Search for the cell housing the specified text and yield its (x, y) center coordinate. 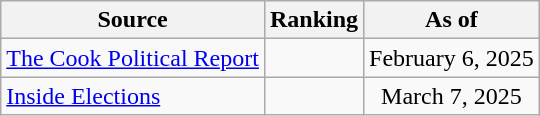
March 7, 2025 (452, 96)
The Cook Political Report (133, 58)
As of (452, 20)
February 6, 2025 (452, 58)
Source (133, 20)
Ranking (314, 20)
Inside Elections (133, 96)
